Extract the (x, y) coordinate from the center of the cell holding the provided text.  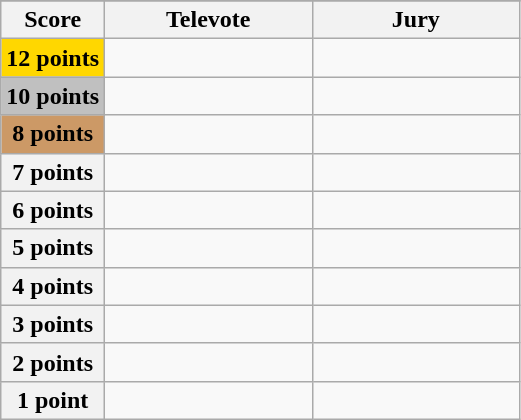
7 points (53, 172)
12 points (53, 58)
1 point (53, 400)
3 points (53, 324)
10 points (53, 96)
4 points (53, 286)
Score (53, 20)
2 points (53, 362)
6 points (53, 210)
Jury (416, 20)
8 points (53, 134)
Televote (209, 20)
5 points (53, 248)
